For the text-containing cell, return its midpoint in [x, y] coordinate format. 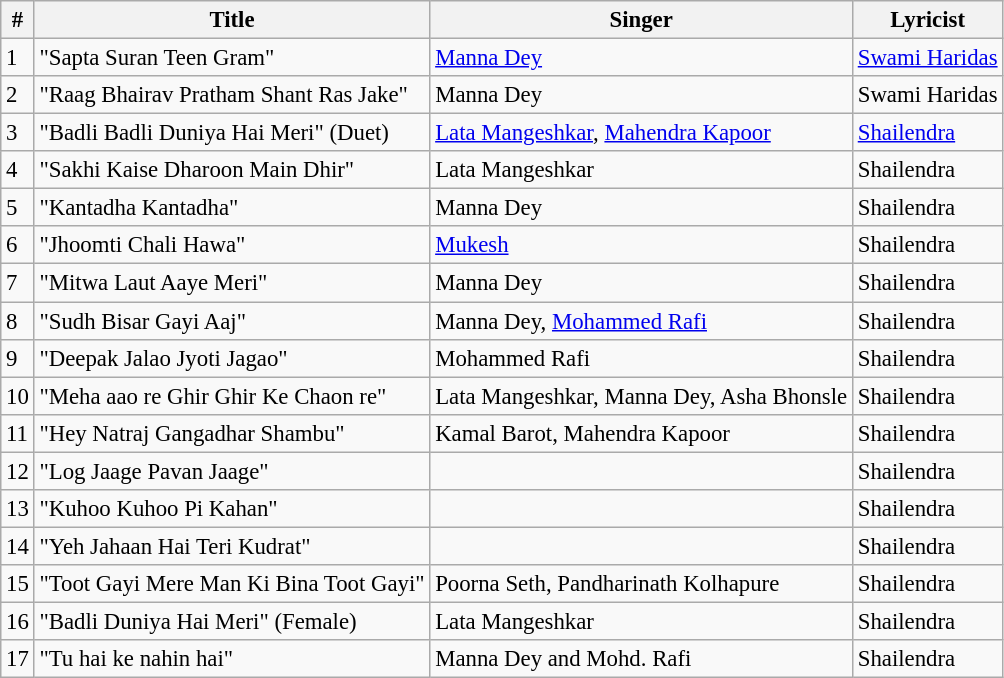
4 [18, 170]
Kamal Barot, Mahendra Kapoor [642, 433]
Manna Dey, Mohammed Rafi [642, 321]
Lyricist [927, 20]
10 [18, 396]
"Raag Bhairav Pratham Shant Ras Jake" [232, 95]
14 [18, 546]
"Hey Natraj Gangadhar Shambu" [232, 433]
8 [18, 321]
"Tu hai ke nahin hai" [232, 659]
16 [18, 621]
"Jhoomti Chali Hawa" [232, 245]
2 [18, 95]
6 [18, 245]
5 [18, 208]
"Mitwa Laut Aaye Meri" [232, 283]
"Toot Gayi Mere Man Ki Bina Toot Gayi" [232, 584]
12 [18, 471]
Singer [642, 20]
11 [18, 433]
"Log Jaage Pavan Jaage" [232, 471]
Title [232, 20]
7 [18, 283]
"Sakhi Kaise Dharoon Main Dhir" [232, 170]
"Deepak Jalao Jyoti Jagao" [232, 358]
"Meha aao re Ghir Ghir Ke Chaon re" [232, 396]
Lata Mangeshkar, Mahendra Kapoor [642, 133]
"Badli Duniya Hai Meri" (Female) [232, 621]
"Kuhoo Kuhoo Pi Kahan" [232, 509]
"Kantadha Kantadha" [232, 208]
Manna Dey and Mohd. Rafi [642, 659]
15 [18, 584]
# [18, 20]
1 [18, 58]
17 [18, 659]
"Sapta Suran Teen Gram" [232, 58]
9 [18, 358]
Mohammed Rafi [642, 358]
"Yeh Jahaan Hai Teri Kudrat" [232, 546]
"Badli Badli Duniya Hai Meri" (Duet) [232, 133]
Mukesh [642, 245]
"Sudh Bisar Gayi Aaj" [232, 321]
Poorna Seth, Pandharinath Kolhapure [642, 584]
3 [18, 133]
13 [18, 509]
Lata Mangeshkar, Manna Dey, Asha Bhonsle [642, 396]
